Return the [x, y] coordinate for the center point of the cell that contains the specified text.  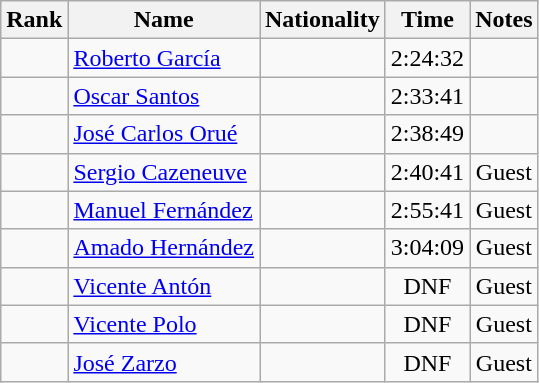
Name [164, 20]
Rank [34, 20]
2:38:49 [427, 134]
José Zarzo [164, 362]
2:40:41 [427, 172]
2:55:41 [427, 210]
2:24:32 [427, 58]
Oscar Santos [164, 96]
Vicente Antón [164, 286]
Notes [504, 20]
3:04:09 [427, 248]
Vicente Polo [164, 324]
José Carlos Orué [164, 134]
Roberto García [164, 58]
Manuel Fernández [164, 210]
Time [427, 20]
2:33:41 [427, 96]
Amado Hernández [164, 248]
Nationality [323, 20]
Sergio Cazeneuve [164, 172]
